Return the [x, y] coordinate for the center point of the cell that contains the specified text.  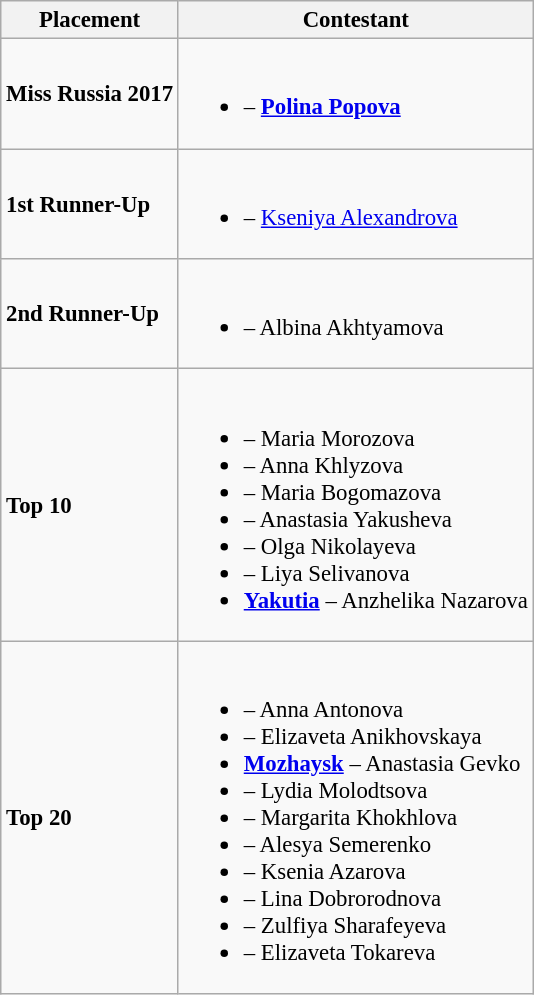
2nd Runner-Up [90, 314]
Miss Russia 2017 [90, 94]
– Kseniya Alexandrova [356, 204]
– Maria Morozova – Anna Khlyzova – Maria Bogomazova – Anastasia Yakusheva – Olga Nikolayeva – Liya Selivanova Yakutia – Anzhelika Nazarova [356, 505]
– Albina Akhtyamova [356, 314]
Contestant [356, 20]
Placement [90, 20]
Top 20 [90, 818]
Top 10 [90, 505]
– Polina Popova [356, 94]
1st Runner-Up [90, 204]
